Search for the cell housing the specified text and yield its [X, Y] center coordinate. 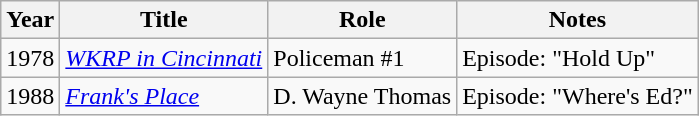
Frank's Place [164, 96]
Episode: "Where's Ed?" [578, 96]
Year [30, 20]
WKRP in Cincinnati [164, 58]
Role [362, 20]
1988 [30, 96]
Title [164, 20]
D. Wayne Thomas [362, 96]
Policeman #1 [362, 58]
Notes [578, 20]
1978 [30, 58]
Episode: "Hold Up" [578, 58]
